Output the [x, y] coordinate of the center of the cell containing the given text.  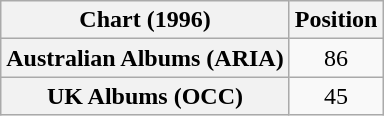
Australian Albums (ARIA) [145, 58]
Chart (1996) [145, 20]
Position [336, 20]
UK Albums (OCC) [145, 96]
45 [336, 96]
86 [336, 58]
